Identify which cell holds the provided text, then report its [x, y] central coordinate. 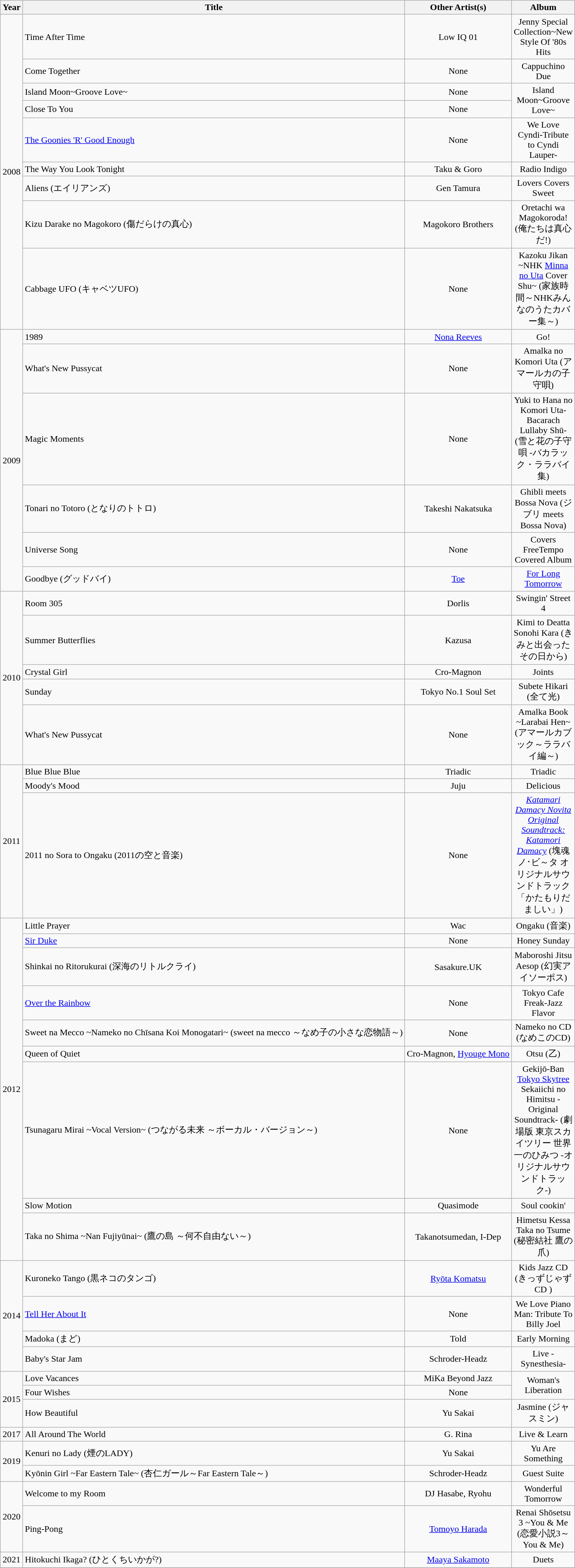
Other Artist(s) [458, 7]
Tokyo Cafe Freak-Jazz Flavor [543, 1003]
Guest Suite [543, 1474]
Amalka no Komori Uta (アマールカの子守唄) [543, 369]
Kids Jazz CD (きっずじゃずCD ) [543, 1279]
Cappuchino Due [543, 71]
Tsunagaru Mirai ~Vocal Version~ (つながる未来 ～ボーカル・バージョン～) [214, 1130]
Duets [543, 1560]
Close To You [214, 109]
Honey Sunday [543, 941]
Renai Shōsetsu 3 ~You & Me (恋愛小説3～You & Me) [543, 1529]
Dorlis [458, 603]
Tonari no Totoro (となりのトトロ) [214, 508]
Subete Hikari (全て光) [543, 692]
Summer Butterflies [214, 640]
Oretachi wa Magokoroda! (俺たちは真心だ!) [543, 224]
Delicious [543, 786]
Maboroshi Jitsu Aesop (幻実アイソーポス) [543, 967]
Universe Song [214, 550]
Ryōta Komatsu [458, 1279]
Hitokuchi Ikaga? (ひとくちいかが?) [214, 1560]
Sasakure.UK [458, 967]
2015 [12, 1399]
Maaya Sakamoto [458, 1560]
Moody's Mood [214, 786]
Kizu Darake no Magokoro (傷だらけの真心) [214, 224]
Kyōnin Girl ~Far Eastern Tale~ (杏仁ガール～Far Eastern Tale～) [214, 1474]
Tokyo No.1 Soul Set [458, 692]
Low IQ 01 [458, 37]
Kazusa [458, 640]
Crystal Girl [214, 672]
Kimi to Deatta Sonohi Kara (きみと出会った その日から) [543, 640]
Go! [543, 337]
Jasmine (ジャスミン) [543, 1413]
2021 [12, 1560]
Sunday [214, 692]
2017 [12, 1434]
Katamari Damacy Novita Original Soundtrack: Katamori Damacy (塊魂ノ･ビ～タ オリジナルサウンドトラック 「かたもりだましい」) [543, 855]
Year [12, 7]
Cro-Magnon, Hyouge Mono [458, 1054]
Cabbage UFO (キャベツUFO) [214, 289]
We Love Piano Man: Tribute To Billy Joel [543, 1314]
Jenny Special Collection~New Style Of '80s Hits [543, 37]
Wac [458, 926]
Told [458, 1339]
Blue Blue Blue [214, 772]
Kenuri no Lady (煙のLADY) [214, 1453]
Early Morning [543, 1339]
Ongaku (音楽) [543, 926]
Goodbye (グッドバイ) [214, 579]
Soul cookin' [543, 1206]
2011 [12, 841]
How Beautiful [214, 1413]
Magokoro Brothers [458, 224]
2014 [12, 1316]
2009 [12, 460]
Toe [458, 579]
Yuki to Hana no Komori Uta-Bacarach Lullaby Shū- (雪と花の子守唄 -バカラック・ララバイ集) [543, 439]
Swingin' Street 4 [543, 603]
Welcome to my Room [214, 1494]
Juju [458, 786]
Magic Moments [214, 439]
Come Together [214, 71]
Live -Synesthesia- [543, 1359]
The Way You Look Tonight [214, 169]
The Goonies 'R' Good Enough [214, 140]
Tell Her About It [214, 1314]
2019 [12, 1461]
Slow Motion [214, 1206]
Kuroneko Tango (黒ネコのタンゴ) [214, 1279]
Little Prayer [214, 926]
Quasimode [458, 1206]
Taku & Goro [458, 169]
Tomoyo Harada [458, 1529]
Gekijō-Ban Tokyo Skytree Sekaiichi no Himitsu -Original Soundtrack- (劇場版 東京スカイツリー 世界一のひみつ -オリジナルサウンドトラック-) [543, 1130]
Otsu (乙) [543, 1054]
Lovers Covers Sweet [543, 188]
Woman's Liberation [543, 1385]
Kazoku Jikan ~NHK Minna no Uta Cover Shu~ (家族時間～NHKみんなのうたカバー集～) [543, 289]
For Long Tomorrow [543, 579]
G. Rina [458, 1434]
Album [543, 7]
Himetsu Kessa Taka no Tsume (秘密結社 鷹の爪) [543, 1237]
Love Vacances [214, 1378]
Baby's Star Jam [214, 1359]
2012 [12, 1089]
2008 [12, 172]
Taka no Shima ~Nan Fujiyūnai~ (鷹の島 ～何不自由ない～) [214, 1237]
DJ Hasabe, Ryohu [458, 1494]
Live & Learn [543, 1434]
Yu Are Something [543, 1453]
2020 [12, 1517]
Covers FreeTempo Covered Album [543, 550]
Sweet na Mecco ~Nameko no Chīsana Koi Monogatari~ (sweet na mecco ～なめ子の小さな恋物語～) [214, 1033]
Ghibli meets Bossa Nova (ジブリ meets Bossa Nova) [543, 508]
Madoka (まど) [214, 1339]
Shinkai no Ritorukurai (深海のリトルクライ) [214, 967]
2011 no Sora to Ongaku (2011の空と音楽) [214, 855]
Takeshi Nakatsuka [458, 508]
Four Wishes [214, 1392]
Amalka Book ~Larabai Hen~ (アマールカブック～ララバイ編～) [543, 735]
Cro-Magnon [458, 672]
Queen of Quiet [214, 1054]
Ping-Pong [214, 1529]
Radio Indigo [543, 169]
All Around The World [214, 1434]
Sir Duke [214, 941]
Takanotsumedan, I-Dep [458, 1237]
Aliens (エイリアンズ) [214, 188]
Gen Tamura [458, 188]
Joints [543, 672]
Time After Time [214, 37]
Room 305 [214, 603]
We Love Cyndi-Tribute to Cyndi Lauper- [543, 140]
1989 [214, 337]
Over the Rainbow [214, 1003]
MiKa Beyond Jazz [458, 1378]
Wonderful Tomorrow [543, 1494]
2010 [12, 677]
Title [214, 7]
Nona Reeves [458, 337]
Nameko no CD (なめこのCD) [543, 1033]
